Pinpoint the cell where the given text exists, returning its [x, y] midpoint coordinate. 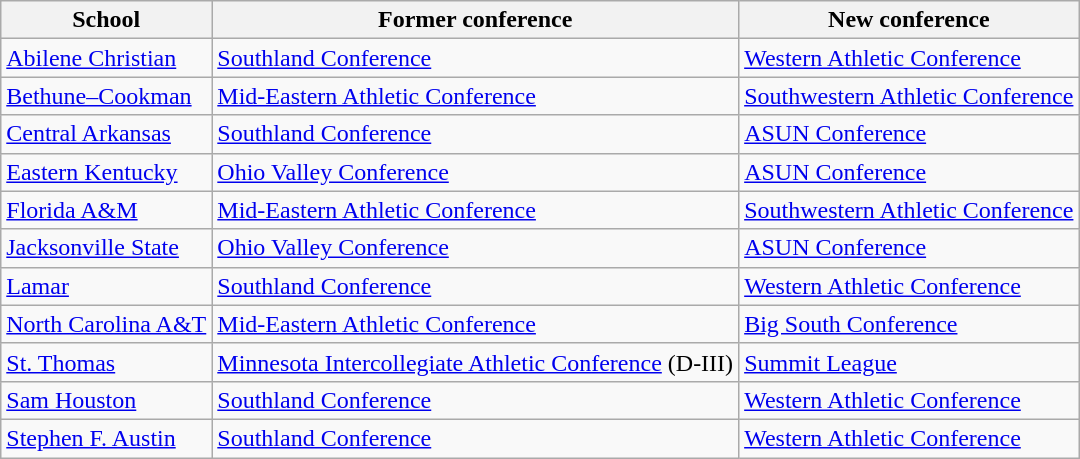
New conference [909, 20]
Minnesota Intercollegiate Athletic Conference (D-III) [476, 362]
Former conference [476, 20]
Lamar [106, 286]
St. Thomas [106, 362]
Florida A&M [106, 210]
Eastern Kentucky [106, 172]
Jacksonville State [106, 248]
School [106, 20]
North Carolina A&T [106, 324]
Sam Houston [106, 400]
Big South Conference [909, 324]
Abilene Christian [106, 58]
Bethune–Cookman [106, 96]
Central Arkansas [106, 134]
Summit League [909, 362]
Stephen F. Austin [106, 438]
